Locate the cell with the specified text and output its (x, y) center coordinate. 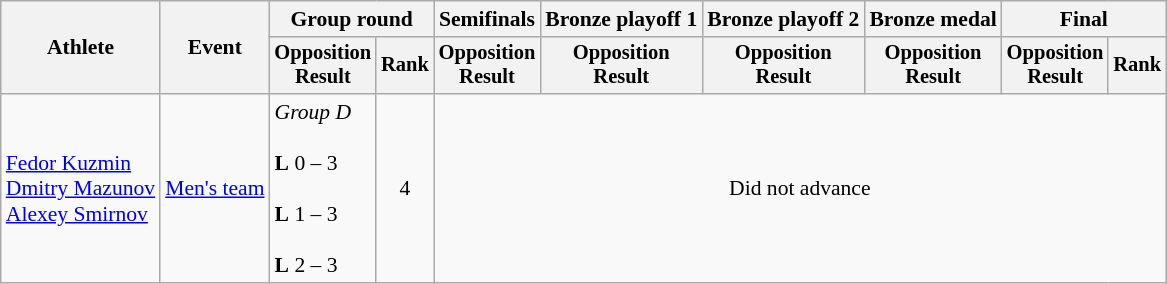
Bronze playoff 2 (783, 19)
4 (405, 188)
Event (214, 48)
Final (1084, 19)
Athlete (80, 48)
Fedor KuzminDmitry MazunovAlexey Smirnov (80, 188)
Semifinals (488, 19)
Bronze playoff 1 (621, 19)
Men's team (214, 188)
Group DL 0 – 3L 1 – 3L 2 – 3 (324, 188)
Did not advance (800, 188)
Bronze medal (932, 19)
Group round (352, 19)
